Identify which cell holds the provided text, then report its [X, Y] central coordinate. 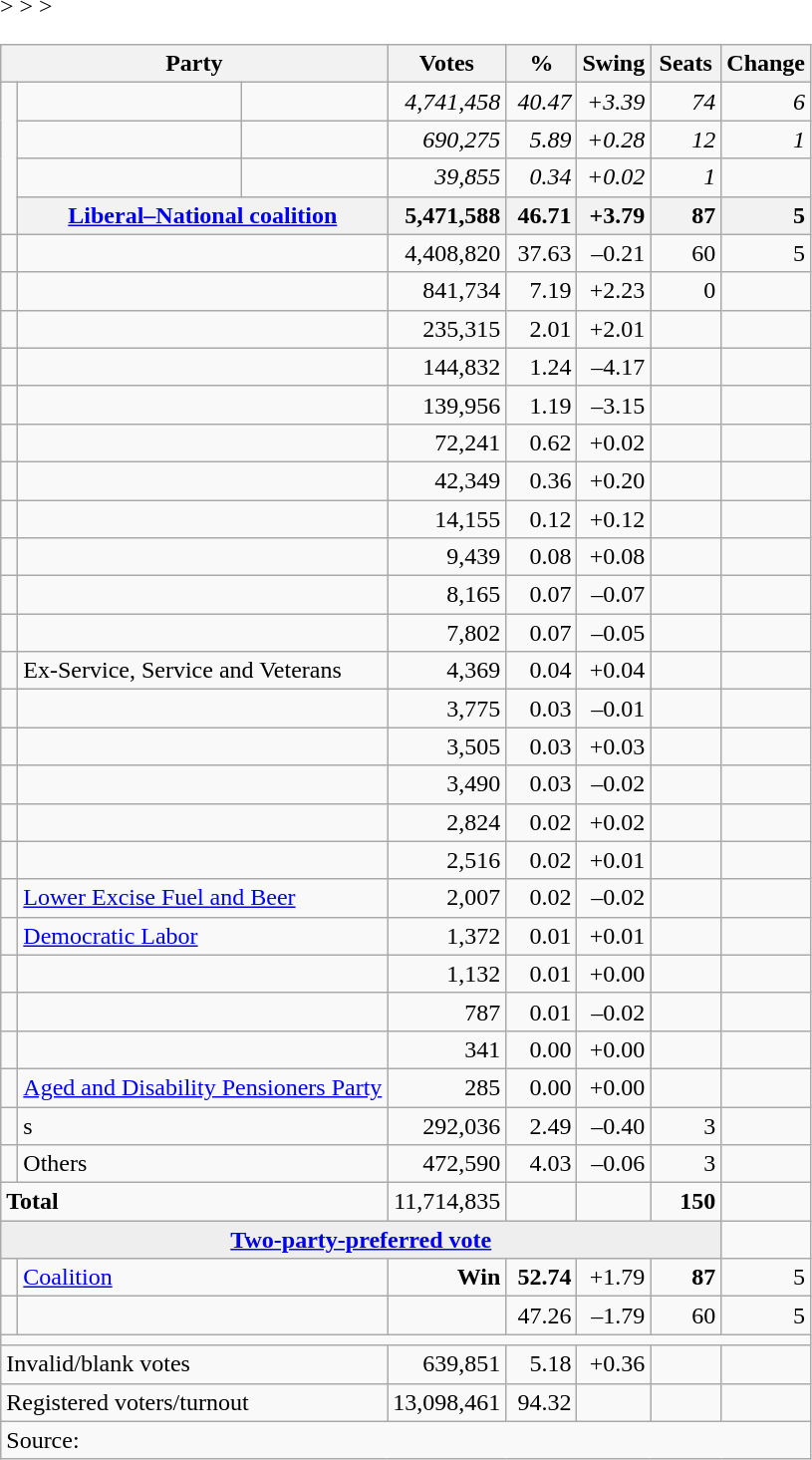
52.74 [542, 1278]
139,956 [446, 405]
Liberal–National coalition [203, 215]
–0.07 [614, 595]
Change [766, 64]
841,734 [446, 291]
40.47 [542, 102]
0.08 [542, 557]
4,741,458 [446, 102]
7,802 [446, 633]
+0.28 [614, 140]
Party [194, 64]
% [542, 64]
47.26 [542, 1315]
Invalid/blank votes [194, 1364]
+0.03 [614, 746]
Source: [406, 1440]
2,007 [446, 898]
46.71 [542, 215]
+3.79 [614, 215]
6 [766, 102]
0.12 [542, 519]
Votes [446, 64]
0 [685, 291]
72,241 [446, 442]
2.01 [542, 329]
–0.21 [614, 253]
0.62 [542, 442]
–0.05 [614, 633]
1.19 [542, 405]
+2.23 [614, 291]
Two-party-preferred vote [361, 1240]
39,855 [446, 177]
–4.17 [614, 367]
Seats [685, 64]
11,714,835 [446, 1202]
s [203, 1125]
+1.79 [614, 1278]
Ex-Service, Service and Veterans [203, 671]
+3.39 [614, 102]
Coalition [203, 1278]
+0.20 [614, 480]
5.18 [542, 1364]
2.49 [542, 1125]
Democratic Labor [203, 936]
14,155 [446, 519]
150 [685, 1202]
0.04 [542, 671]
–0.01 [614, 709]
74 [685, 102]
Win [446, 1278]
4,369 [446, 671]
–0.40 [614, 1125]
2,516 [446, 860]
690,275 [446, 140]
8,165 [446, 595]
Swing [614, 64]
Total [194, 1202]
42,349 [446, 480]
3,505 [446, 746]
0.34 [542, 177]
0.36 [542, 480]
472,590 [446, 1164]
639,851 [446, 1364]
3,775 [446, 709]
Lower Excise Fuel and Beer [203, 898]
+0.36 [614, 1364]
341 [446, 1049]
285 [446, 1087]
Aged and Disability Pensioners Party [203, 1087]
292,036 [446, 1125]
787 [446, 1012]
4.03 [542, 1164]
5.89 [542, 140]
1,132 [446, 974]
5,471,588 [446, 215]
+0.12 [614, 519]
Registered voters/turnout [194, 1402]
–1.79 [614, 1315]
+2.01 [614, 329]
37.63 [542, 253]
+0.08 [614, 557]
94.32 [542, 1402]
Others [203, 1164]
+0.04 [614, 671]
1,372 [446, 936]
4,408,820 [446, 253]
9,439 [446, 557]
235,315 [446, 329]
13,098,461 [446, 1402]
–3.15 [614, 405]
3,490 [446, 784]
2,824 [446, 822]
–0.06 [614, 1164]
7.19 [542, 291]
12 [685, 140]
1.24 [542, 367]
144,832 [446, 367]
